For the text-containing cell, return its midpoint in (X, Y) coordinate format. 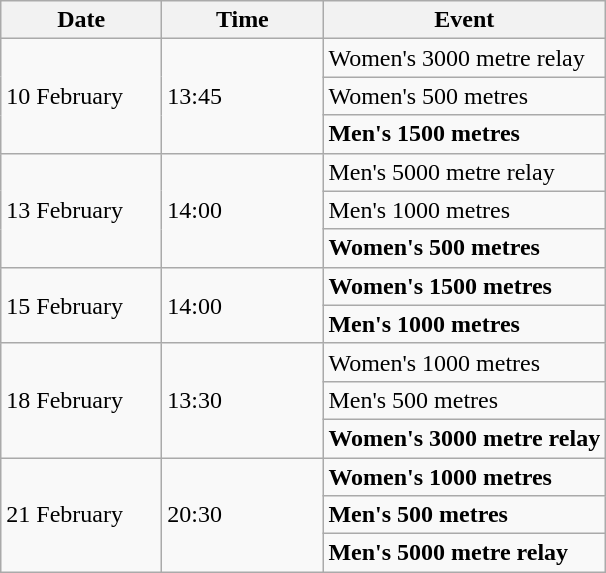
Time (242, 20)
18 February (82, 400)
15 February (82, 305)
13 February (82, 210)
Event (464, 20)
Date (82, 20)
13:45 (242, 96)
Women's 1500 metres (464, 286)
10 February (82, 96)
Men's 1500 metres (464, 134)
21 February (82, 515)
13:30 (242, 400)
20:30 (242, 515)
